Scan for the cell matching the given text and deliver its [x, y] coordinate at center. 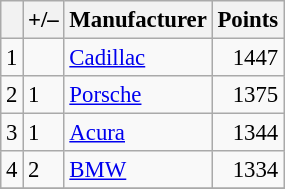
Cadillac [138, 58]
Points [248, 20]
4 [12, 170]
1334 [248, 170]
Acura [138, 133]
BMW [138, 170]
1447 [248, 58]
3 [12, 133]
1375 [248, 95]
Porsche [138, 95]
+/– [44, 20]
1344 [248, 133]
Manufacturer [138, 20]
